Identify which cell holds the provided text, then report its [x, y] central coordinate. 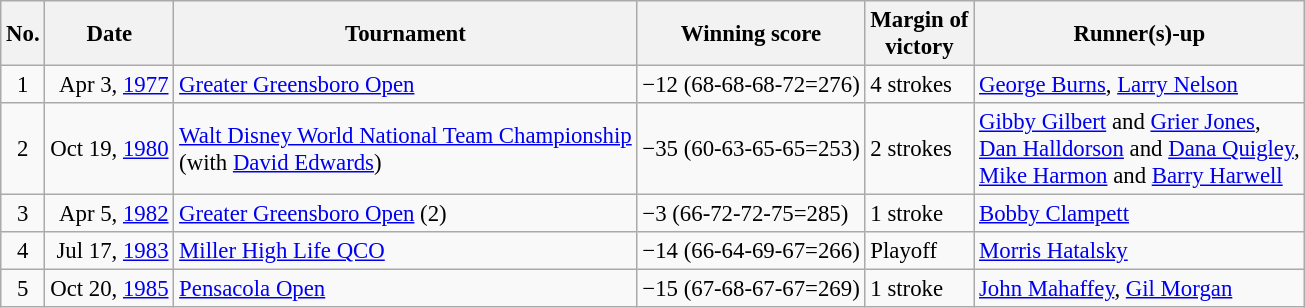
Apr 3, 1977 [110, 85]
Greater Greensboro Open [406, 85]
Walt Disney World National Team Championship(with David Edwards) [406, 149]
Greater Greensboro Open (2) [406, 214]
No. [23, 34]
John Mahaffey, Gil Morgan [1140, 289]
−14 (66-64-69-67=266) [751, 251]
Apr 5, 1982 [110, 214]
Pensacola Open [406, 289]
Jul 17, 1983 [110, 251]
Date [110, 34]
2 strokes [920, 149]
Miller High Life QCO [406, 251]
Runner(s)-up [1140, 34]
5 [23, 289]
Bobby Clampett [1140, 214]
1 [23, 85]
Oct 19, 1980 [110, 149]
−3 (66-72-72-75=285) [751, 214]
Morris Hatalsky [1140, 251]
−12 (68-68-68-72=276) [751, 85]
Gibby Gilbert and Grier Jones, Dan Halldorson and Dana Quigley, Mike Harmon and Barry Harwell [1140, 149]
Playoff [920, 251]
Winning score [751, 34]
2 [23, 149]
−15 (67-68-67-67=269) [751, 289]
4 strokes [920, 85]
Oct 20, 1985 [110, 289]
−35 (60-63-65-65=253) [751, 149]
Margin ofvictory [920, 34]
4 [23, 251]
George Burns, Larry Nelson [1140, 85]
3 [23, 214]
Tournament [406, 34]
